Return the (X, Y) coordinate for the center point of the cell that contains the specified text.  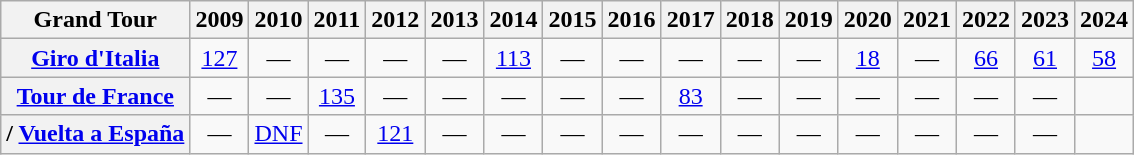
83 (690, 96)
Giro d'Italia (96, 58)
2010 (278, 20)
2024 (1104, 20)
2017 (690, 20)
135 (337, 96)
2018 (750, 20)
Grand Tour (96, 20)
Tour de France (96, 96)
121 (396, 134)
2023 (1044, 20)
2012 (396, 20)
61 (1044, 58)
18 (868, 58)
2011 (337, 20)
DNF (278, 134)
58 (1104, 58)
113 (514, 58)
2019 (808, 20)
127 (220, 58)
2009 (220, 20)
2014 (514, 20)
2016 (632, 20)
2013 (454, 20)
/ Vuelta a España (96, 134)
2020 (868, 20)
2021 (926, 20)
2015 (572, 20)
66 (986, 58)
2022 (986, 20)
